Determine the [x, y] coordinate at the center of the cell enclosing the given text.  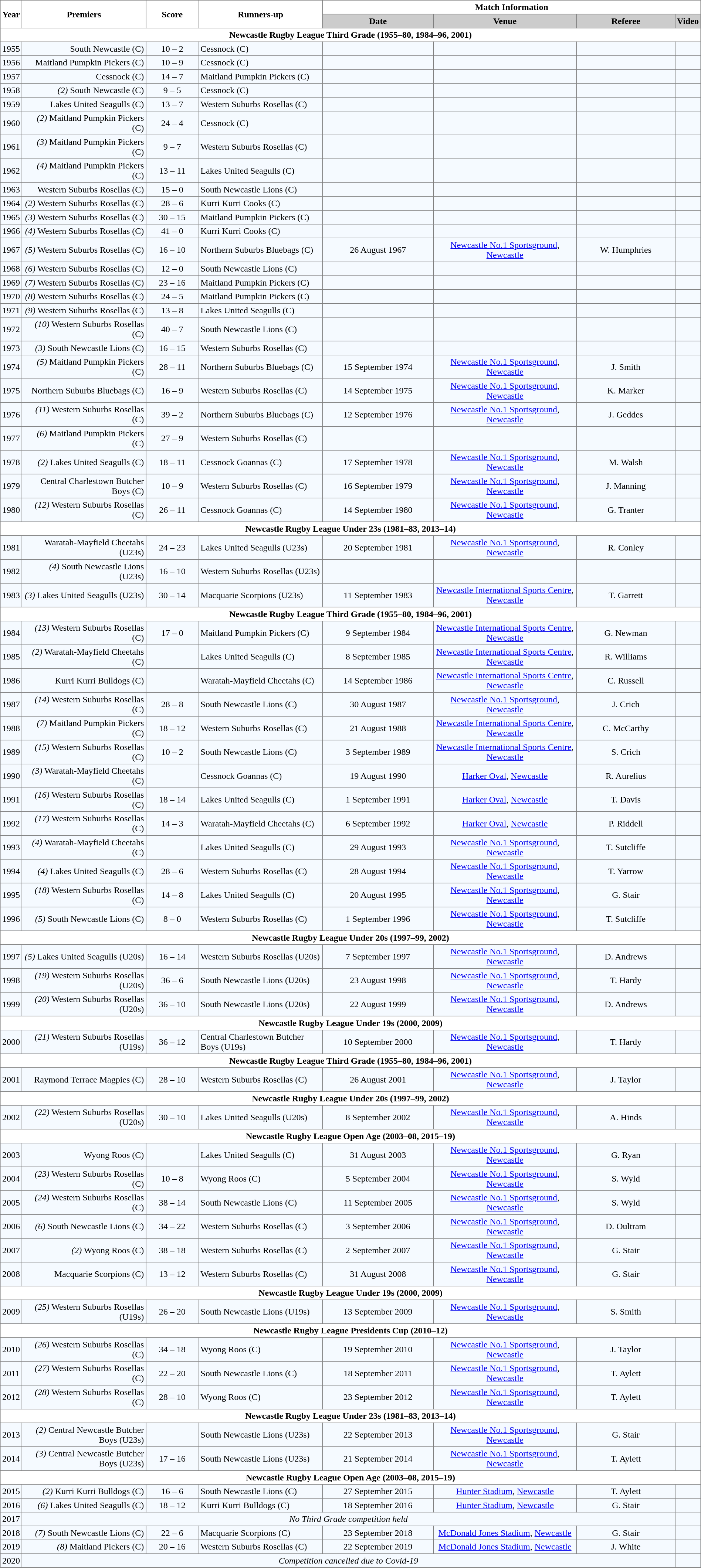
41 – 0 [172, 231]
1957 [11, 76]
(8) Western Suburbs Rosellas (C) [84, 297]
31 August 2008 [378, 1274]
(3) Lakes United Seagulls (U23s) [84, 595]
J. White [626, 1547]
34 – 18 [172, 1349]
21 August 1988 [378, 728]
13 – 8 [172, 310]
24 – 23 [172, 548]
(7) Western Suburbs Rosellas (C) [84, 283]
21 September 2014 [378, 1459]
2015 [11, 1492]
1978 [11, 462]
8 September 1985 [378, 657]
19 August 1990 [378, 776]
22 – 6 [172, 1533]
J. Geddes [626, 415]
W. Humphries [626, 250]
(5) Maitland Pumpkin Pickers (C) [84, 367]
1990 [11, 776]
Western Suburbs Rosellas (U20s) [260, 957]
1971 [11, 310]
Raymond Terrace Magpies (C) [84, 1080]
11 September 2005 [378, 1203]
38 – 14 [172, 1203]
27 September 2015 [378, 1492]
(2) Lakes United Seagulls (C) [84, 462]
Runners-up [260, 14]
(18) Western Suburbs Rosellas (C) [84, 895]
(23) Western Suburbs Rosellas (C) [84, 1179]
(4) Waratah-Mayfield Cheetahs (C) [84, 847]
20 – 16 [172, 1547]
2004 [11, 1179]
Competition cancelled due to Covid-19 [348, 1561]
(2) Western Suburbs Rosellas (C) [84, 204]
2016 [11, 1505]
2007 [11, 1250]
(20) Western Suburbs Rosellas (U20s) [84, 1004]
C. McCarthy [626, 728]
19 September 2010 [378, 1349]
No Third Grade competition held [348, 1519]
R. Williams [626, 657]
2003 [11, 1155]
1970 [11, 297]
27 – 9 [172, 438]
(3) Central Newcastle Butcher Boys (U23s) [84, 1459]
1982 [11, 571]
(4) Lakes United Seagulls (C) [84, 871]
(24) Western Suburbs Rosellas (C) [84, 1203]
1985 [11, 657]
South Newcastle (C) [84, 49]
36 – 12 [172, 1042]
C. Russell [626, 681]
14 September 1975 [378, 391]
T. Garrett [626, 595]
2005 [11, 1203]
(9) Western Suburbs Rosellas (C) [84, 310]
15 – 0 [172, 190]
13 – 11 [172, 171]
13 September 2009 [378, 1312]
1979 [11, 486]
(13) Western Suburbs Rosellas (C) [84, 633]
30 – 15 [172, 217]
1963 [11, 190]
(15) Western Suburbs Rosellas (C) [84, 752]
S. Smith [626, 1312]
10 – 8 [172, 1179]
J. Smith [626, 367]
23 September 2012 [378, 1397]
18 September 2011 [378, 1373]
16 – 6 [172, 1492]
20 September 1981 [378, 548]
1 September 1996 [378, 919]
(28) Western Suburbs Rosellas (C) [84, 1397]
1996 [11, 919]
18 – 14 [172, 800]
2013 [11, 1435]
1992 [11, 824]
1975 [11, 391]
(3) Maitland Pumpkin Pickers (C) [84, 147]
1962 [11, 171]
1972 [11, 329]
1980 [11, 510]
Year [11, 14]
Waratah-Mayfield Cheetahs (U23s) [84, 548]
30 August 1987 [378, 704]
2012 [11, 1397]
2014 [11, 1459]
1973 [11, 348]
(2) Waratah-Mayfield Cheetahs (C) [84, 657]
1981 [11, 548]
12 September 1976 [378, 415]
T. Davis [626, 800]
K. Marker [626, 391]
Video [688, 21]
J. Crich [626, 704]
Date [378, 21]
26 – 20 [172, 1312]
1987 [11, 704]
Referee [626, 21]
22 August 1999 [378, 1004]
31 August 2003 [378, 1155]
14 – 3 [172, 824]
24 – 5 [172, 297]
30 – 10 [172, 1117]
(27) Western Suburbs Rosellas (C) [84, 1373]
Western Suburbs Rosellas (U23s) [260, 571]
26 August 1967 [378, 250]
2008 [11, 1274]
(16) Western Suburbs Rosellas (C) [84, 800]
(2) South Newcastle (C) [84, 91]
12 – 0 [172, 269]
1959 [11, 104]
24 – 4 [172, 123]
Premiers [84, 14]
G. Ryan [626, 1155]
40 – 7 [172, 329]
2006 [11, 1226]
(11) Western Suburbs Rosellas (C) [84, 415]
2009 [11, 1312]
1955 [11, 49]
(2) Kurri Kurri Bulldogs (C) [84, 1492]
G. Newman [626, 633]
1993 [11, 847]
22 September 2013 [378, 1435]
(7) South Newcastle Lions (C) [84, 1533]
1968 [11, 269]
1966 [11, 231]
5 September 2004 [378, 1179]
(21) Western Suburbs Rosellas (U19s) [84, 1042]
(10) Western Suburbs Rosellas (C) [84, 329]
1969 [11, 283]
R. Aurelius [626, 776]
1999 [11, 1004]
(2) Central Newcastle Butcher Boys (U23s) [84, 1435]
(3) South Newcastle Lions (C) [84, 348]
(6) Maitland Pumpkin Pickers (C) [84, 438]
1988 [11, 728]
22 September 2019 [378, 1547]
1958 [11, 91]
G. Tranter [626, 510]
13 – 12 [172, 1274]
(4) South Newcastle Lions (U23s) [84, 571]
A. Hinds [626, 1117]
T. Yarrow [626, 871]
1984 [11, 633]
22 – 20 [172, 1373]
23 September 2018 [378, 1533]
1 September 1991 [378, 800]
26 – 11 [172, 510]
(26) Western Suburbs Rosellas (C) [84, 1349]
(17) Western Suburbs Rosellas (C) [84, 824]
1977 [11, 438]
1964 [11, 204]
36 – 10 [172, 1004]
1989 [11, 752]
(6) South Newcastle Lions (C) [84, 1226]
16 September 1979 [378, 486]
9 – 7 [172, 147]
1986 [11, 681]
7 September 1997 [378, 957]
2001 [11, 1080]
6 September 1992 [378, 824]
J. Manning [626, 486]
14 – 7 [172, 76]
(6) Lakes United Seagulls (C) [84, 1505]
Lakes United Seagulls (U23s) [260, 548]
36 – 6 [172, 980]
1998 [11, 980]
(12) Western Suburbs Rosellas (C) [84, 510]
29 August 1993 [378, 847]
1960 [11, 123]
2002 [11, 1117]
28 – 11 [172, 367]
M. Walsh [626, 462]
South Newcastle Lions (U19s) [260, 1312]
1983 [11, 595]
Macquarie Scorpions (U23s) [260, 595]
(2) Maitland Pumpkin Pickers (C) [84, 123]
1991 [11, 800]
14 September 1986 [378, 681]
3 September 2006 [378, 1226]
8 September 2002 [378, 1117]
(5) Western Suburbs Rosellas (C) [84, 250]
S. Crich [626, 752]
(2) Wyong Roos (C) [84, 1250]
(19) Western Suburbs Rosellas (U20s) [84, 980]
8 – 0 [172, 919]
28 August 1994 [378, 871]
17 – 16 [172, 1459]
D. Oultram [626, 1226]
P. Riddell [626, 824]
1974 [11, 367]
18 September 2016 [378, 1505]
9 September 1984 [378, 633]
17 September 1978 [378, 462]
16 – 14 [172, 957]
Newcastle Rugby League Presidents Cup (2010–12) [350, 1331]
Central Charlestown Butcher Boys (U19s) [260, 1042]
3 September 1989 [378, 752]
(4) Maitland Pumpkin Pickers (C) [84, 171]
13 – 7 [172, 104]
2019 [11, 1547]
(7) Maitland Pumpkin Pickers (C) [84, 728]
(8) Maitland Pickers (C) [84, 1547]
Central Charlestown Butcher Boys (C) [84, 486]
17 – 0 [172, 633]
2017 [11, 1519]
1967 [11, 250]
(14) Western Suburbs Rosellas (C) [84, 704]
16 – 15 [172, 348]
(4) Western Suburbs Rosellas (C) [84, 231]
39 – 2 [172, 415]
15 September 1974 [378, 367]
1956 [11, 63]
2 September 2007 [378, 1250]
23 August 1998 [378, 980]
2010 [11, 1349]
(3) Waratah-Mayfield Cheetahs (C) [84, 776]
Match Information [512, 7]
1976 [11, 415]
2020 [11, 1561]
20 August 1995 [378, 895]
(3) Western Suburbs Rosellas (C) [84, 217]
Venue [505, 21]
2018 [11, 1533]
30 – 14 [172, 595]
(6) Western Suburbs Rosellas (C) [84, 269]
14 September 1980 [378, 510]
2000 [11, 1042]
1997 [11, 957]
18 – 11 [172, 462]
1965 [11, 217]
Lakes United Seagulls (U20s) [260, 1117]
2011 [11, 1373]
34 – 22 [172, 1226]
(22) Western Suburbs Rosellas (U20s) [84, 1117]
9 – 5 [172, 91]
26 August 2001 [378, 1080]
28 – 8 [172, 704]
16 – 9 [172, 391]
1994 [11, 871]
1961 [11, 147]
1995 [11, 895]
10 September 2000 [378, 1042]
23 – 16 [172, 283]
(5) Lakes United Seagulls (U20s) [84, 957]
(5) South Newcastle Lions (C) [84, 919]
38 – 18 [172, 1250]
(25) Western Suburbs Rosellas (U19s) [84, 1312]
Score [172, 14]
11 September 1983 [378, 595]
14 – 8 [172, 895]
R. Conley [626, 548]
